From the cell containing the given text, extract its center point as (X, Y) coordinate. 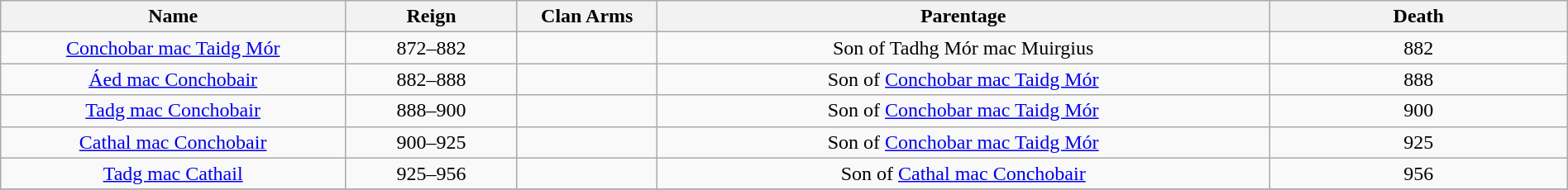
872–882 (432, 48)
Cathal mac Conchobair (174, 142)
900 (1418, 111)
Conchobar mac Taidg Mór (174, 48)
Clan Arms (587, 17)
Death (1418, 17)
900–925 (432, 142)
882–888 (432, 79)
888 (1418, 79)
Áed mac Conchobair (174, 79)
Tadg mac Cathail (174, 173)
888–900 (432, 111)
882 (1418, 48)
Son of Cathal mac Conchobair (963, 173)
Son of Tadhg Mór mac Muirgius (963, 48)
Parentage (963, 17)
925 (1418, 142)
Name (174, 17)
925–956 (432, 173)
Tadg mac Conchobair (174, 111)
Reign (432, 17)
956 (1418, 173)
